Find where the given text appears and provide that cell's center as [X, Y] coordinate. 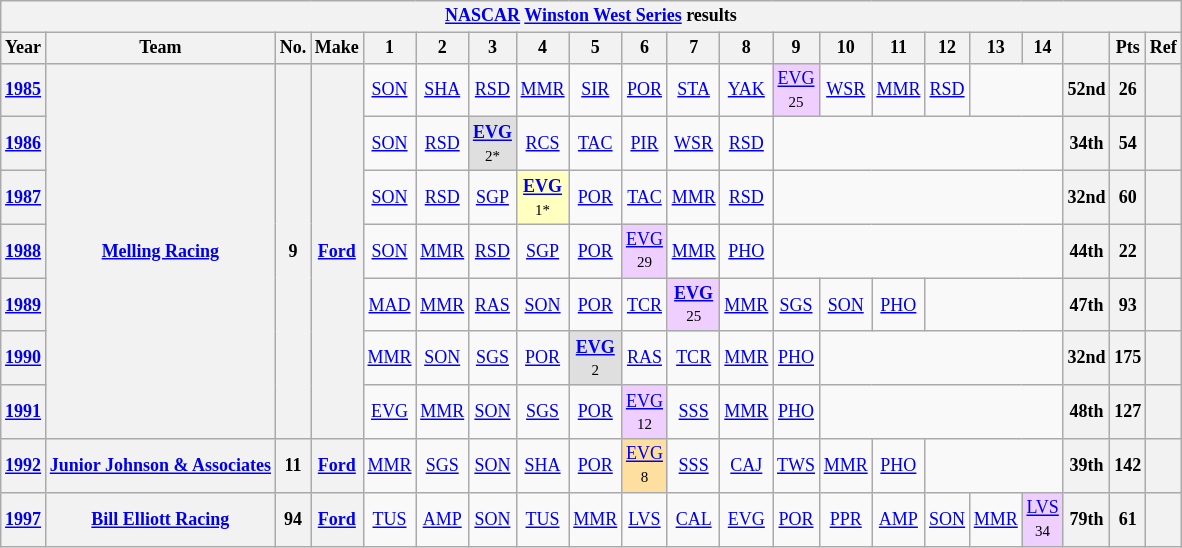
LVS [645, 519]
1986 [24, 144]
MAD [390, 305]
48th [1086, 412]
Pts [1128, 48]
93 [1128, 305]
54 [1128, 144]
1989 [24, 305]
Ref [1164, 48]
4 [542, 48]
TWS [796, 466]
94 [292, 519]
5 [596, 48]
LVS 34 [1042, 519]
1 [390, 48]
61 [1128, 519]
39th [1086, 466]
NASCAR Winston West Series results [591, 16]
10 [846, 48]
127 [1128, 412]
PPR [846, 519]
6 [645, 48]
34th [1086, 144]
2 [442, 48]
142 [1128, 466]
13 [996, 48]
79th [1086, 519]
SIR [596, 90]
EVG 2* [493, 144]
47th [1086, 305]
Melling Racing [160, 251]
CAJ [746, 466]
3 [493, 48]
14 [1042, 48]
1992 [24, 466]
CAL [694, 519]
EVG 2 [596, 358]
Year [24, 48]
22 [1128, 251]
52nd [1086, 90]
1990 [24, 358]
1987 [24, 197]
EVG 8 [645, 466]
PIR [645, 144]
8 [746, 48]
1997 [24, 519]
YAK [746, 90]
No. [292, 48]
1988 [24, 251]
7 [694, 48]
1991 [24, 412]
175 [1128, 358]
26 [1128, 90]
EVG 12 [645, 412]
60 [1128, 197]
Make [336, 48]
EVG 1* [542, 197]
44th [1086, 251]
RCS [542, 144]
Bill Elliott Racing [160, 519]
1985 [24, 90]
Junior Johnson & Associates [160, 466]
Team [160, 48]
12 [948, 48]
STA [694, 90]
EVG 29 [645, 251]
